Return the [X, Y] coordinate for the center point of the cell that contains the specified text.  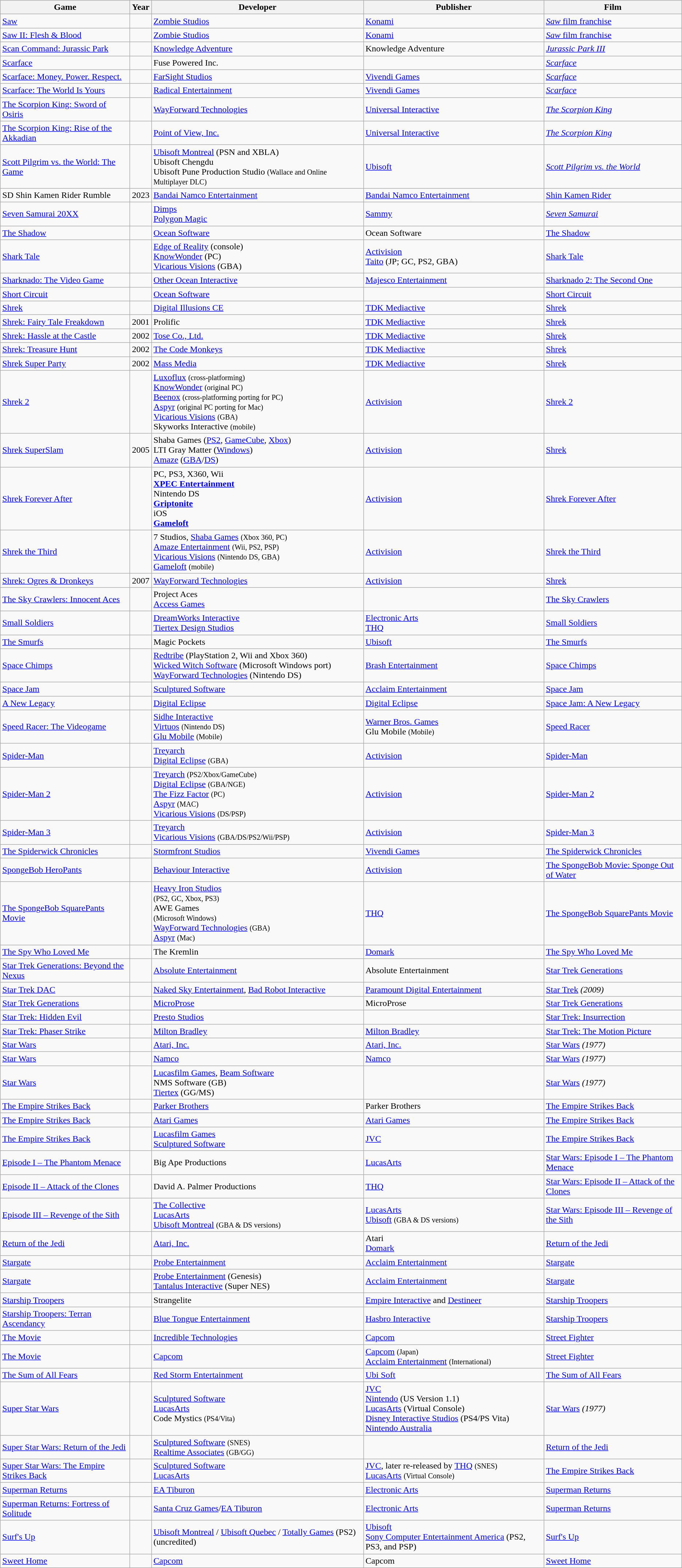
FarSight Studios [258, 77]
Sammy [454, 214]
Atari Domark [454, 1244]
Ubisoft Montreal (PSN and XBLA) Ubisoft Chengdu Ubisoft Pune Production Studio (Wallace and Online Multiplayer DLC) [258, 166]
Scarface: The World Is Yours [65, 90]
Jurassic Park III [613, 49]
Shin Kamen Rider [613, 195]
David A. Palmer Productions [258, 1186]
Probe Entertainment [258, 1262]
7 Studios, Shaba Games (Xbox 360, PC)Amaze Entertainment (Wii, PS2, PSP)Vicarious Visions (Nintendo DS, GBA)Gameloft (mobile) [258, 552]
Scott Pilgrim vs. the World: The Game [65, 166]
Stormfront Studios [258, 851]
The CollectiveLucasArtsUbisoft Montreal (GBA & DS versions) [258, 1215]
Speed Racer [613, 727]
Other Ocean Interactive [258, 280]
Blue Tongue Entertainment [258, 1319]
The Kremlin [258, 952]
Treyarch (PS2/Xbox/GameCube)Digital Eclipse (GBA/NGE)The Fizz Factor (PC)Aspyr (MAC)Vicarious Visions (DS/PSP) [258, 794]
Star Trek DAC [65, 989]
Electronic ArtsTHQ [454, 623]
Radical Entertainment [258, 90]
Shaba Games (PS2, GameCube, Xbox)LTI Gray Matter (Windows)Amaze (GBA/DS) [258, 450]
JVC [454, 1139]
Point of View, Inc. [258, 133]
The Code Monkeys [258, 350]
Brash Entertainment [454, 666]
Star Trek: Hidden Evil [65, 1017]
Redtribe (PlayStation 2, Wii and Xbox 360)Wicked Witch Software (Microsoft Windows port)WayForward Technologies (Nintendo DS) [258, 666]
Sidhe InteractiveVirtuos (Nintendo DS)Glu Mobile (Mobile) [258, 727]
Sculptured Software (SNES)Realtime Associates (GB/GG) [258, 1447]
Naked Sky Entertainment, Bad Robot Interactive [258, 989]
Super Star Wars [65, 1409]
Star Wars: Episode I – The Phantom Menace [613, 1163]
Starship Troopers: Terran Ascendancy [65, 1319]
UbisoftSony Computer Entertainment America (PS2, PS3, and PSP) [454, 1537]
Superman Returns: Fortress of Solitude [65, 1508]
Dimps Polygon Magic [258, 214]
2001 [141, 322]
Hasbro Interactive [454, 1319]
SpongeBob HeroPants [65, 870]
2023 [141, 195]
2005 [141, 450]
Star Trek (2009) [613, 989]
Sculptured Software [258, 689]
Digital Illusions CE [258, 308]
Star Trek: The Motion Picture [613, 1031]
Scarface: Money. Power. Respect. [65, 77]
Episode II – Attack of the Clones [65, 1186]
2007 [141, 580]
Paramount Digital Entertainment [454, 989]
Empire Interactive and Destineer [454, 1300]
Magic Pockets [258, 642]
Scan Command: Jurassic Park [65, 49]
Ubi Soft [454, 1375]
Ubisoft Montreal / Ubisoft Quebec / Totally Games (PS2) (uncredited) [258, 1537]
DreamWorks InteractiveTiertex Design Studios [258, 623]
Presto Studios [258, 1017]
Shrek: Treasure Hunt [65, 350]
Shrek: Hassle at the Castle [65, 336]
TreyarchVicarious Visions (GBA/DS/PS2/Wii/PSP) [258, 832]
Seven Samurai [613, 214]
Episode III – Revenge of the Sith [65, 1215]
TreyarchDigital Eclipse (GBA) [258, 755]
The Scorpion King: Rise of the Akkadian [65, 133]
Sculptured SoftwareLucasArts [258, 1471]
Super Star Wars: Return of the Jedi [65, 1447]
Saw [65, 21]
The Sky Crawlers [613, 599]
Scott Pilgrim vs. the World [613, 166]
Lucasfilm Games, Beam SoftwareNMS Software (GB)Tiertex (GG/MS) [258, 1083]
The SpongeBob Movie: Sponge Out of Water [613, 870]
Sculptured SoftwareLucasArtsCode Mystics (PS4/Vita) [258, 1409]
Shrek SuperSlam [65, 450]
A New Legacy [65, 703]
Red Storm Entertainment [258, 1375]
Developer [258, 7]
Behaviour Interactive [258, 870]
Tose Co., Ltd. [258, 336]
Shrek: Ogres & Dronkeys [65, 580]
Star Trek: Insurrection [613, 1017]
JVCNintendo (US Version 1.1)LucasArts (Virtual Console)Disney Interactive Studios (PS4/PS Vita)Nintendo Australia [454, 1409]
Capcom (Japan)Acclaim Entertainment (International) [454, 1356]
Episode I – The Phantom Menace [65, 1163]
Project AcesAccess Games [258, 599]
Super Star Wars: The Empire Strikes Back [65, 1471]
Star Trek: Phaser Strike [65, 1031]
PC, PS3, X360, WiiXPEC EntertainmentNintendo DSGriptoniteiOSGameloft [258, 499]
Sharknado 2: The Second One [613, 280]
Heavy Iron Studios(PS2, GC, Xbox, PS3)AWE Games(Microsoft Windows)WayForward Technologies (GBA)Aspyr (Mac) [258, 913]
Fuse Powered Inc. [258, 63]
Speed Racer: The Videogame [65, 727]
Seven Samurai 20XX [65, 214]
Shrek: Fairy Tale Freakdown [65, 322]
Warner Bros. GamesGlu Mobile (Mobile) [454, 727]
JVC, later re-released by THQ (SNES)LucasArts (Virtual Console) [454, 1471]
Saw II: Flesh & Blood [65, 35]
The Sky Crawlers: Innocent Aces [65, 599]
Lucasfilm GamesSculptured Software [258, 1139]
Probe Entertainment (Genesis) Tantalus Interactive (Super NES) [258, 1281]
Sharknado: The Video Game [65, 280]
Game [65, 7]
Big Ape Productions [258, 1163]
Star Wars: Episode II – Attack of the Clones [613, 1186]
ActivisionTaito (JP; GC, PS2, GBA) [454, 257]
LucasArtsUbisoft (GBA & DS versions) [454, 1215]
SD Shin Kamen Rider Rumble [65, 195]
The Scorpion King: Sword of Osiris [65, 109]
Mass Media [258, 363]
Edge of Reality (console)KnowWonder (PC)Vicarious Visions (GBA) [258, 257]
Prolific [258, 322]
Domark [454, 952]
Majesco Entertainment [454, 280]
EA Tiburon [258, 1490]
Star Trek Generations: Beyond the Nexus [65, 970]
Film [613, 7]
LucasArts [454, 1163]
Shrek Super Party [65, 363]
Space Jam: A New Legacy [613, 703]
Year [141, 7]
Strangelite [258, 1300]
Star Wars: Episode III – Revenge of the Sith [613, 1215]
Santa Cruz Games/EA Tiburon [258, 1508]
Incredible Technologies [258, 1337]
Publisher [454, 7]
